Provide the (x, y) coordinate of the cell's center where the given text is located.  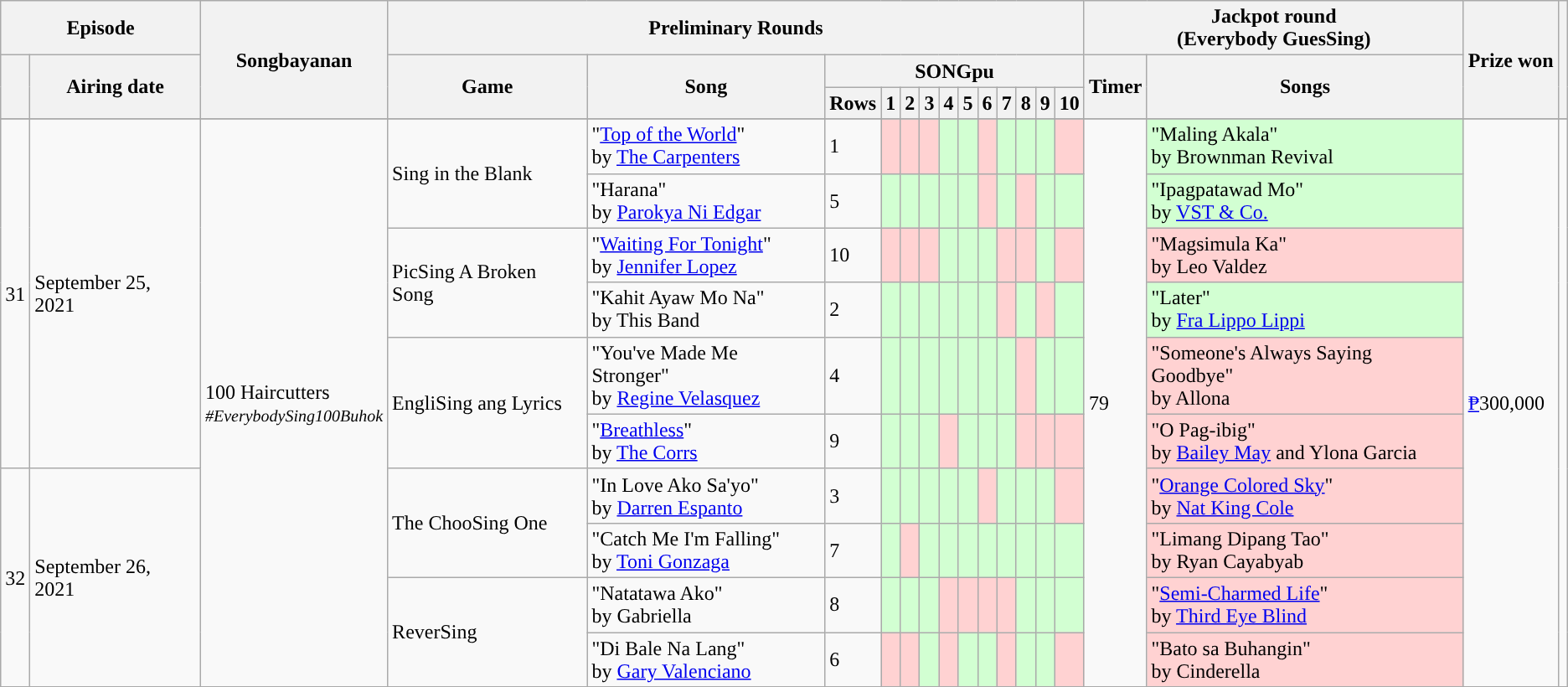
"Di Bale Na Lang" by Gary Valenciano (706, 659)
"Bato sa Buhangin" by Cinderella (1305, 659)
"Harana"by Parokya Ni Edgar (706, 201)
Songs (1305, 87)
"Ipagpatawad Mo" by VST & Co. (1305, 201)
"Someone's Always Saying Goodbye" by Allona (1305, 375)
PicSing A Broken Song (487, 282)
Prize won (1511, 60)
₱300,000 (1511, 403)
Jackpot round(Everybody GuesSing) (1273, 28)
"Waiting For Tonight" by Jennifer Lopez (706, 255)
"Kahit Ayaw Mo Na"by This Band (706, 310)
EngliSing ang Lyrics (487, 402)
"Magsimula Ka" by Leo Valdez (1305, 255)
"Maling Akala" by Brownman Revival (1305, 146)
The ChooSing One (487, 523)
"Later" by Fra Lippo Lippi (1305, 310)
"Natatawa Ako" by Gabriella (706, 605)
"Semi-Charmed Life" by Third Eye Blind (1305, 605)
Episode (101, 28)
Songbayanan (293, 60)
Rows (853, 103)
100 Haircutters#EverybodySing100Buhok (293, 403)
Game (487, 87)
Sing in the Blank (487, 173)
ReverSing (487, 632)
79 (1116, 403)
"O Pag-ibig" by Bailey May and Ylona Garcia (1305, 441)
"Top of the World"by The Carpenters (706, 146)
"Limang Dipang Tao" by Ryan Cayabyab (1305, 550)
"Breathless"by The Corrs (706, 441)
"Catch Me I'm Falling" by Toni Gonzaga (706, 550)
"You've Made Me Stronger" by Regine Velasquez (706, 375)
31 (15, 293)
Song (706, 87)
September 25, 2021 (116, 293)
"In Love Ako Sa'yo" by Darren Espanto (706, 496)
SONGpu (955, 71)
Airing date (116, 87)
32 (15, 577)
Timer (1116, 87)
"Orange Colored Sky" by Nat King Cole (1305, 496)
September 26, 2021 (116, 577)
Preliminary Rounds (736, 28)
